Extract the (x, y) coordinate from the center of the cell holding the provided text.  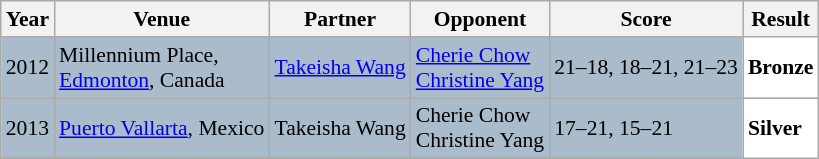
2013 (28, 128)
Bronze (781, 68)
Silver (781, 128)
Venue (162, 19)
Result (781, 19)
Score (646, 19)
21–18, 18–21, 21–23 (646, 68)
Millennium Place,Edmonton, Canada (162, 68)
17–21, 15–21 (646, 128)
Opponent (480, 19)
2012 (28, 68)
Puerto Vallarta, Mexico (162, 128)
Partner (340, 19)
Year (28, 19)
